Return the (x, y) coordinate for the center point of the cell that contains the specified text.  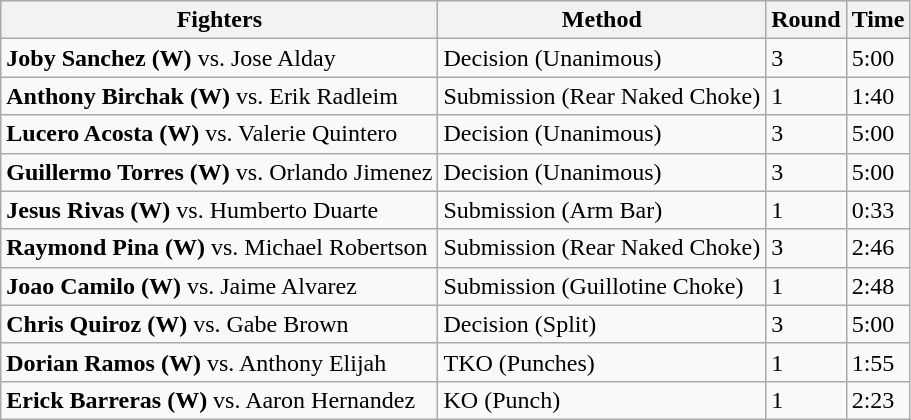
1:40 (878, 96)
Method (602, 20)
Dorian Ramos (W) vs. Anthony Elijah (220, 362)
Guillermo Torres (W) vs. Orlando Jimenez (220, 172)
2:46 (878, 248)
Joby Sanchez (W) vs. Jose Alday (220, 58)
Raymond Pina (W) vs. Michael Robertson (220, 248)
0:33 (878, 210)
2:48 (878, 286)
Round (806, 20)
2:23 (878, 400)
1:55 (878, 362)
TKO (Punches) (602, 362)
Fighters (220, 20)
Time (878, 20)
Submission (Guillotine Choke) (602, 286)
Chris Quiroz (W) vs. Gabe Brown (220, 324)
KO (Punch) (602, 400)
Decision (Split) (602, 324)
Submission (Arm Bar) (602, 210)
Jesus Rivas (W) vs. Humberto Duarte (220, 210)
Lucero Acosta (W) vs. Valerie Quintero (220, 134)
Anthony Birchak (W) vs. Erik Radleim (220, 96)
Joao Camilo (W) vs. Jaime Alvarez (220, 286)
Erick Barreras (W) vs. Aaron Hernandez (220, 400)
